Detect which cell encompasses the target text, then output its (x, y) center coordinate. 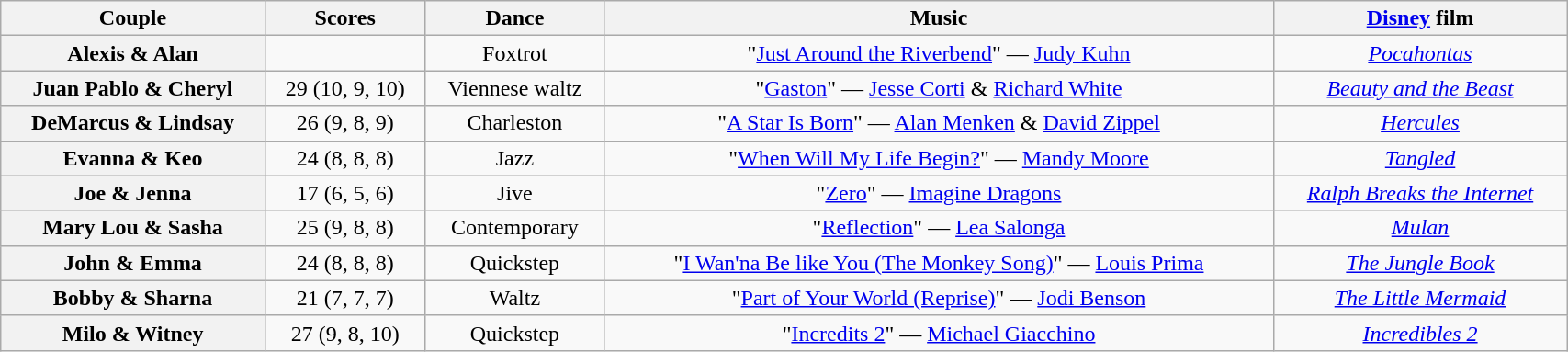
Charleston (514, 123)
27 (9, 8, 10) (345, 333)
Incredibles 2 (1420, 333)
Foxtrot (514, 53)
Waltz (514, 298)
The Little Mermaid (1420, 298)
Evanna & Keo (133, 158)
Milo & Witney (133, 333)
25 (9, 8, 8) (345, 228)
Scores (345, 18)
"Zero" — Imagine Dragons (939, 193)
Ralph Breaks the Internet (1420, 193)
Couple (133, 18)
Juan Pablo & Cheryl (133, 88)
Dance (514, 18)
Pocahontas (1420, 53)
"Just Around the Riverbend" — Judy Kuhn (939, 53)
29 (10, 9, 10) (345, 88)
Music (939, 18)
26 (9, 8, 9) (345, 123)
Mulan (1420, 228)
Tangled (1420, 158)
Mary Lou & Sasha (133, 228)
Viennese waltz (514, 88)
Beauty and the Beast (1420, 88)
"A Star Is Born" — Alan Menken & David Zippel (939, 123)
Bobby & Sharna (133, 298)
DeMarcus & Lindsay (133, 123)
Jive (514, 193)
"When Will My Life Begin?" — Mandy Moore (939, 158)
The Jungle Book (1420, 263)
Joe & Jenna (133, 193)
"Reflection" — Lea Salonga (939, 228)
"Incredits 2" — Michael Giacchino (939, 333)
"Gaston" — Jesse Corti & Richard White (939, 88)
Contemporary (514, 228)
"Part of Your World (Reprise)" — Jodi Benson (939, 298)
John & Emma (133, 263)
Hercules (1420, 123)
Jazz (514, 158)
17 (6, 5, 6) (345, 193)
Alexis & Alan (133, 53)
21 (7, 7, 7) (345, 298)
"I Wan'na Be like You (The Monkey Song)" — Louis Prima (939, 263)
Disney film (1420, 18)
